Detect which cell encompasses the target text, then output its [x, y] center coordinate. 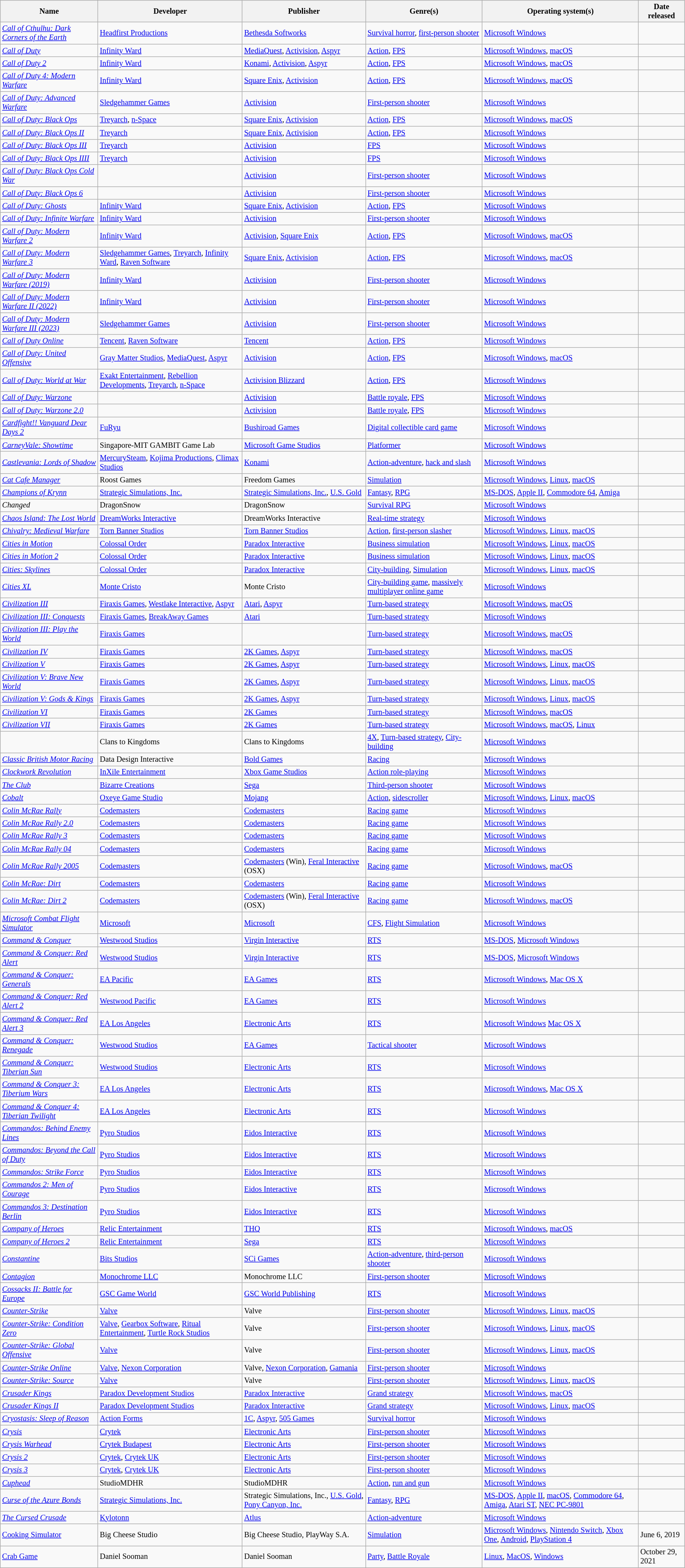
Call of Duty: Black Ops III [49, 146]
City-building, Simulation [424, 569]
Call of Duty: Black Ops IIII [49, 158]
Civilization III: Conquests [49, 617]
Westwood Pacific [170, 1001]
Command & Conquer: Red Alert 2 [49, 1001]
Cities in Motion 2 [49, 556]
Civilization III: Play the World [49, 634]
Roost Games [170, 480]
Kylotonn [170, 1517]
Big Cheese Studio, PlayWay S.A. [304, 1535]
Action Forms [170, 1419]
GSC Game World [170, 1294]
Valve, Nexon Corporation [170, 1368]
Cobalt [49, 798]
October 29, 2021 [661, 1557]
Command & Conquer [49, 940]
Strategic Simulations, Inc., U.S. Gold, Pony Canyon, Inc. [304, 1500]
Data Design Interactive [170, 759]
Changed [49, 505]
Operating system(s) [560, 11]
Call of Duty: Warzone 2.0 [49, 410]
Call of Duty: Ghosts [49, 206]
The Club [49, 785]
Konami [304, 462]
Call of Duty: Modern Warfare 3 [49, 258]
Call of Duty: Modern Warfare II (2022) [49, 301]
Action, run and gun [424, 1483]
Civilization V: Gods & Kings [49, 699]
Microsoft Combat Flight Simulator [49, 923]
Call of Duty 2 [49, 63]
InXile Entertainment [170, 772]
Command & Conquer: Generals [49, 980]
Colin McRae Rally 2005 [49, 866]
CFS, Flight Simulation [424, 923]
Commandos 2: Men of Courage [49, 1189]
FuRyu [170, 428]
Crysis 2 [49, 1457]
MS-DOS, Apple II, Commodore 64, Amiga [560, 493]
THQ [304, 1229]
Singapore-MIT GAMBIT Game Lab [170, 445]
Civilization III [49, 604]
Cities XL [49, 587]
Tactical shooter [424, 1045]
Call of Duty: Advanced Warfare [49, 103]
Party, Battle Royale [424, 1557]
Call of Duty: Warzone [49, 398]
Headfirst Productions [170, 33]
The Cursed Crusade [49, 1517]
Atari [304, 617]
Company of Heroes 2 [49, 1241]
Colin McRae Rally 3 [49, 836]
Bits Studios [170, 1259]
Date released [661, 11]
SCi Games [304, 1259]
Command & Conquer 4: Tiberian Twilight [49, 1111]
GSC World Publishing [304, 1294]
Name [49, 11]
Crusader Kings II [49, 1406]
Company of Heroes [49, 1229]
Microsoft Windows Mac OS X [560, 1023]
Cities in Motion [49, 544]
Microsoft Game Studios [304, 445]
Constantine [49, 1259]
EA Pacific [170, 980]
Call of Duty: Infinite Warfare [49, 219]
Activision Blizzard [304, 380]
Call of Duty: World at War [49, 380]
Strategic Simulations, Inc., U.S. Gold [304, 493]
Commandos 3: Destination Berlin [49, 1211]
Sledgehammer Games, Treyarch, Infinity Ward, Raven Software [170, 258]
Valve, Gearbox Software, Ritual Entertainment, Turtle Rock Studios [170, 1329]
Genre(s) [424, 11]
Commandos: Behind Enemy Lines [49, 1133]
Call of Duty: Black Ops II [49, 133]
Crytek [170, 1432]
Firaxis Games, Westlake Interactive, Aspyr [170, 604]
Bold Games [304, 759]
Civilization V [49, 664]
Counter-Strike: Global Offensive [49, 1350]
MS-DOS, Apple II, macOS, Commodore 64, Amiga, Atari ST, NEC PC-9801 [560, 1500]
Castlevania: Lords of Shadow [49, 462]
Exakt Entertainment, Rebellion Developments, Treyarch, n-Space [170, 380]
Cat Cafe Manager [49, 480]
Counter-Strike [49, 1311]
Curse of the Azure Bonds [49, 1500]
Konami, Activision, Aspyr [304, 63]
Platformer [424, 445]
Classic British Motor Racing [49, 759]
Racing [424, 759]
Bizarre Creations [170, 785]
Tencent [304, 341]
Crysis 3 [49, 1470]
Cryostasis: Sleep of Reason [49, 1419]
Call of Duty Online [49, 341]
Colin McRae Rally 04 [49, 849]
Chivalry: Medieval Warfare [49, 531]
Action-adventure [424, 1517]
Treyarch, n-Space [170, 120]
Cossacks II: Battle for Europe [49, 1294]
MediaQuest, Activision, Aspyr [304, 51]
Crusader Kings [49, 1393]
Command & Conquer: Tiberian Sun [49, 1067]
Colin McRae Rally 2.0 [49, 823]
City-building game, massively multiplayer online game [424, 587]
Oxeye Game Studio [170, 798]
Crysis Warhead [49, 1444]
Call of Duty: Modern Warfare 2 [49, 236]
Activision, Square Enix [304, 236]
Action role-playing [424, 772]
Call of Duty 4: Modern Warfare [49, 81]
Mojang [304, 798]
4X, Turn-based strategy, City-building [424, 742]
Linux, MacOS, Windows [560, 1557]
Xbox Game Studios [304, 772]
Cardfight!! Vanguard Dear Days 2 [49, 428]
Bethesda Softworks [304, 33]
Contagion [49, 1276]
Call of Duty: Black Ops Cold War [49, 176]
Call of Duty [49, 51]
Chaos Island: The Lost World [49, 518]
Cooking Simulator [49, 1535]
Crab Game [49, 1557]
Commandos: Beyond the Call of Duty [49, 1155]
Civilization VI [49, 712]
Counter-Strike Online [49, 1368]
Colin McRae Rally [49, 810]
Cuphead [49, 1483]
Bushiroad Games [304, 428]
Atari, Aspyr [304, 604]
Civilization V: Brave New World [49, 682]
Survival horror [424, 1419]
Survival horror, first-person shooter [424, 33]
Freedom Games [304, 480]
Civilization VII [49, 725]
Action-adventure, third-person shooter [424, 1259]
Counter-Strike: Condition Zero [49, 1329]
Tencent, Raven Software [170, 341]
Digital collectible card game [424, 428]
Champions of Krynn [49, 493]
Real-time strategy [424, 518]
Call of Duty: Modern Warfare III (2023) [49, 323]
Gray Matter Studios, MediaQuest, Aspyr [170, 358]
Third-person shooter [424, 785]
Action-adventure, hack and slash [424, 462]
1C, Aspyr, 505 Games [304, 1419]
CarneyVale: Showtime [49, 445]
Command & Conquer: Renegade [49, 1045]
Microsoft Windows, Nintendo Switch, Xbox One, Android, PlayStation 4 [560, 1535]
Command & Conquer: Red Alert [49, 958]
Clockwork Revolution [49, 772]
Call of Duty: Black Ops 6 [49, 193]
Command & Conquer: Red Alert 3 [49, 1023]
MercurySteam, Kojima Productions, Climax Studios [170, 462]
Survival RPG [424, 505]
Call of Duty: Black Ops [49, 120]
Cities: Skylines [49, 569]
Firaxis Games, BreakAway Games [170, 617]
Action, sidescroller [424, 798]
Developer [170, 11]
Counter-Strike: Source [49, 1380]
Action, first-person slasher [424, 531]
Call of Duty: United Offensive [49, 358]
Call of Duty: Modern Warfare (2019) [49, 280]
Colin McRae: Dirt [49, 883]
Crysis [49, 1432]
Colin McRae: Dirt 2 [49, 901]
Valve, Nexon Corporation, Gamania [304, 1368]
Publisher [304, 11]
Atlus [304, 1517]
Call of Cthulhu: Dark Corners of the Earth [49, 33]
Microsoft Windows, macOS, Linux [560, 725]
Big Cheese Studio [170, 1535]
Commandos: Strike Force [49, 1172]
Command & Conquer 3: Tiberium Wars [49, 1089]
Crytek Budapest [170, 1444]
Civilization IV [49, 652]
June 6, 2019 [661, 1535]
